Capture the cell that displays the provided text and extract its (x, y) central coordinate. 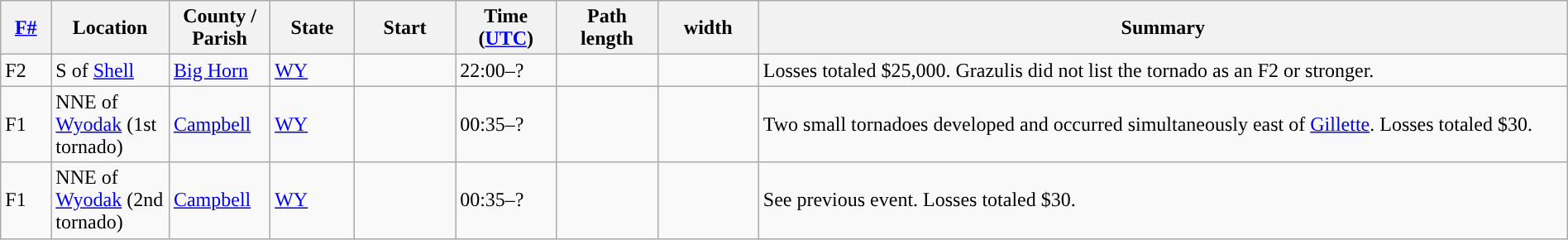
Losses totaled $25,000. Grazulis did not list the tornado as an F2 or stronger. (1163, 70)
F# (26, 28)
NNE of Wyodak (1st tornado) (111, 124)
NNE of Wyodak (2nd tornado) (111, 200)
F2 (26, 70)
Two small tornadoes developed and occurred simultaneously east of Gillette. Losses totaled $30. (1163, 124)
S of Shell (111, 70)
See previous event. Losses totaled $30. (1163, 200)
22:00–? (506, 70)
Start (404, 28)
Path length (607, 28)
County / Parish (219, 28)
Location (111, 28)
Summary (1163, 28)
State (313, 28)
Time (UTC) (506, 28)
Big Horn (219, 70)
width (708, 28)
